Pinpoint the cell where the given text exists, returning its [x, y] midpoint coordinate. 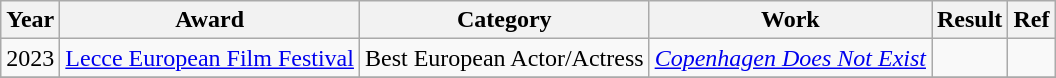
2023 [30, 58]
Award [210, 20]
Work [790, 20]
Best European Actor/Actress [504, 58]
Result [970, 20]
Year [30, 20]
Category [504, 20]
Copenhagen Does Not Exist [790, 58]
Ref [1032, 20]
Lecce European Film Festival [210, 58]
